Find where the given text appears and provide that cell's center as [X, Y] coordinate. 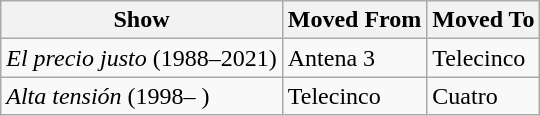
Show [142, 20]
Moved To [484, 20]
Cuatro [484, 96]
Moved From [354, 20]
Alta tensión (1998– ) [142, 96]
El precio justo (1988–2021) [142, 58]
Antena 3 [354, 58]
